For the text-containing cell, return its midpoint in [X, Y] coordinate format. 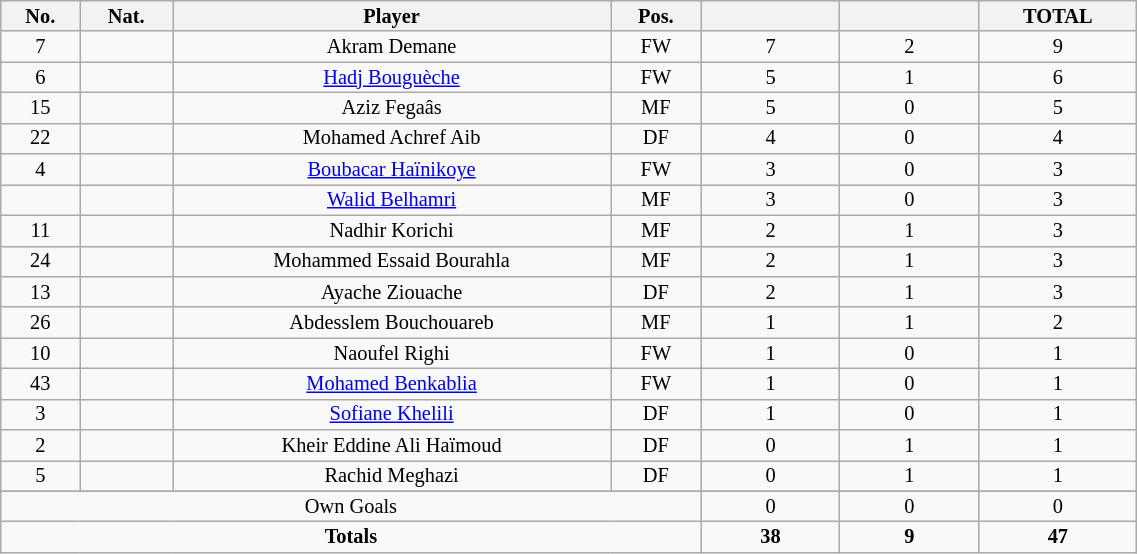
24 [40, 262]
Akram Demane [392, 46]
Player [392, 16]
38 [770, 538]
26 [40, 322]
Totals [351, 538]
Mohamed Achref Aib [392, 138]
10 [40, 354]
Walid Belhamri [392, 200]
Nadhir Korichi [392, 230]
Aziz Fegaâs [392, 108]
Naoufel Righi [392, 354]
Sofiane Khelili [392, 414]
Abdesslem Bouchouareb [392, 322]
Hadj Bouguèche [392, 78]
Mohamed Benkablia [392, 384]
Ayache Ziouache [392, 292]
11 [40, 230]
Kheir Eddine Ali Haïmoud [392, 446]
13 [40, 292]
Pos. [656, 16]
47 [1058, 538]
No. [40, 16]
Mohammed Essaid Bourahla [392, 262]
43 [40, 384]
Own Goals [351, 506]
Nat. [126, 16]
22 [40, 138]
Rachid Meghazi [392, 476]
Boubacar Haïnikoye [392, 170]
15 [40, 108]
TOTAL [1058, 16]
